Detect which cell encompasses the target text, then output its (X, Y) center coordinate. 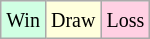
Loss (126, 20)
Win (24, 20)
Draw (72, 20)
